Extract the (X, Y) coordinate from the center of the cell holding the provided text.  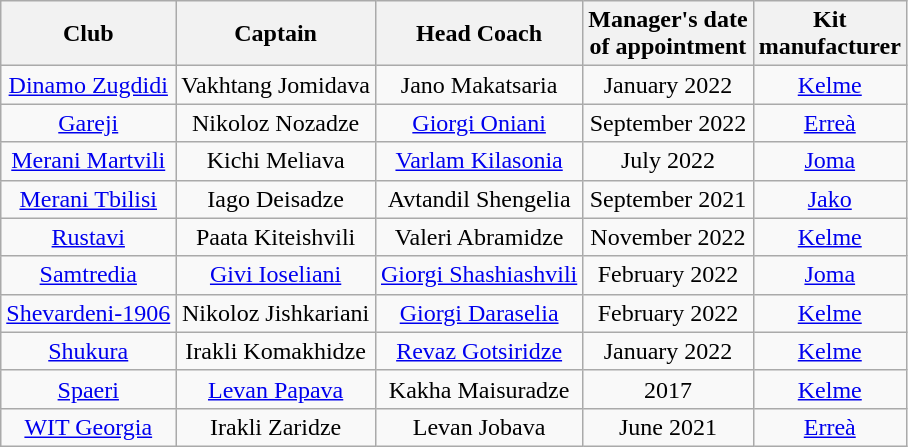
Paata Kiteishvili (276, 237)
Kakha Maisuradze (478, 389)
Vakhtang Jomidava (276, 85)
July 2022 (668, 161)
Nikoloz Nozadze (276, 123)
November 2022 (668, 237)
Givi Ioseliani (276, 275)
Avtandil Shengelia (478, 199)
Shevardeni-1906 (88, 313)
Valeri Abramidze (478, 237)
Nikoloz Jishkariani (276, 313)
Levan Papava (276, 389)
Dinamo Zugdidi (88, 85)
Irakli Zaridze (276, 427)
Manager's date of appointment (668, 34)
Levan Jobava (478, 427)
Club (88, 34)
September 2022 (668, 123)
Kit manufacturer (830, 34)
Captain (276, 34)
Iago Deisadze (276, 199)
Merani Martvili (88, 161)
2017 (668, 389)
Jano Makatsaria (478, 85)
Shukura (88, 351)
Giorgi Daraselia (478, 313)
June 2021 (668, 427)
Merani Tbilisi (88, 199)
Varlam Kilasonia (478, 161)
Giorgi Oniani (478, 123)
Spaeri (88, 389)
September 2021 (668, 199)
Head Coach (478, 34)
Rustavi (88, 237)
Giorgi Shashiashvili (478, 275)
Gareji (88, 123)
Kichi Meliava (276, 161)
Irakli Komakhidze (276, 351)
Samtredia (88, 275)
Jako (830, 199)
WIT Georgia (88, 427)
Revaz Gotsiridze (478, 351)
